Output the (X, Y) coordinate of the center of the cell containing the given text.  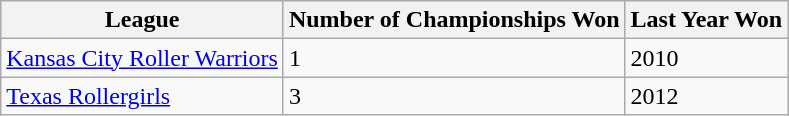
1 (454, 58)
3 (454, 96)
Last Year Won (706, 20)
Kansas City Roller Warriors (142, 58)
2010 (706, 58)
League (142, 20)
Number of Championships Won (454, 20)
2012 (706, 96)
Texas Rollergirls (142, 96)
